Search for the cell housing the specified text and yield its [x, y] center coordinate. 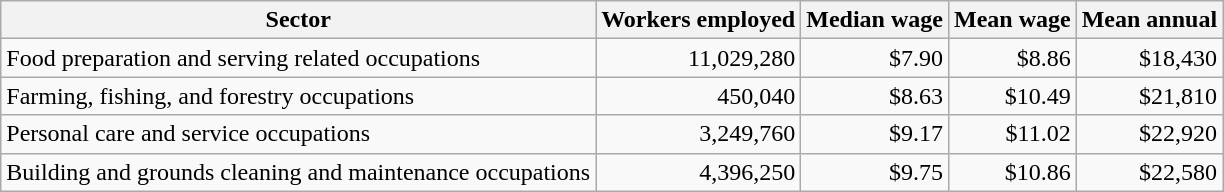
450,040 [698, 96]
$10.49 [1012, 96]
4,396,250 [698, 172]
3,249,760 [698, 134]
$9.75 [875, 172]
Median wage [875, 20]
Food preparation and serving related occupations [298, 58]
Workers employed [698, 20]
$7.90 [875, 58]
Mean wage [1012, 20]
Sector [298, 20]
$11.02 [1012, 134]
11,029,280 [698, 58]
$8.63 [875, 96]
Mean annual [1149, 20]
Building and grounds cleaning and maintenance occupations [298, 172]
$10.86 [1012, 172]
$21,810 [1149, 96]
$22,920 [1149, 134]
$9.17 [875, 134]
Farming, fishing, and forestry occupations [298, 96]
$22,580 [1149, 172]
$8.86 [1012, 58]
Personal care and service occupations [298, 134]
$18,430 [1149, 58]
